For the text-containing cell, return its midpoint in [X, Y] coordinate format. 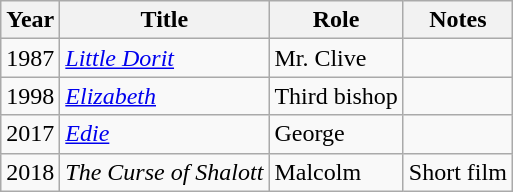
1987 [30, 58]
2017 [30, 134]
2018 [30, 172]
Malcolm [336, 172]
1998 [30, 96]
Elizabeth [164, 96]
Third bishop [336, 96]
Role [336, 20]
Title [164, 20]
George [336, 134]
Year [30, 20]
Notes [458, 20]
Mr. Clive [336, 58]
Little Dorit [164, 58]
Short film [458, 172]
Edie [164, 134]
The Curse of Shalott [164, 172]
